Find where the given text appears and provide that cell's center as (X, Y) coordinate. 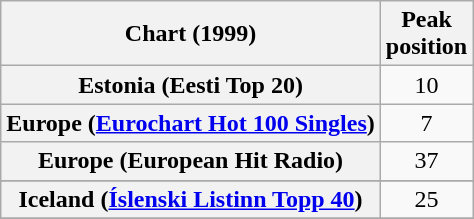
Peakposition (426, 34)
Europe (European Hit Radio) (191, 161)
Estonia (Eesti Top 20) (191, 85)
Iceland (Íslenski Listinn Topp 40) (191, 199)
7 (426, 123)
10 (426, 85)
25 (426, 199)
Europe (Eurochart Hot 100 Singles) (191, 123)
37 (426, 161)
Chart (1999) (191, 34)
